Capture the cell that displays the provided text and extract its (x, y) central coordinate. 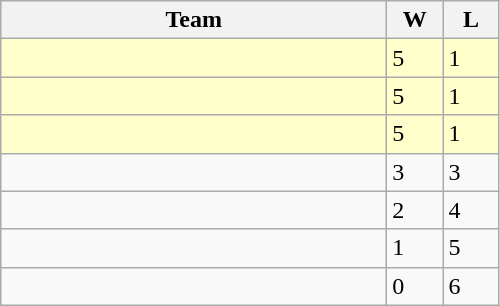
2 (415, 210)
0 (415, 286)
Team (194, 20)
L (471, 20)
4 (471, 210)
W (415, 20)
6 (471, 286)
